Find where the given text appears and provide that cell's center as (x, y) coordinate. 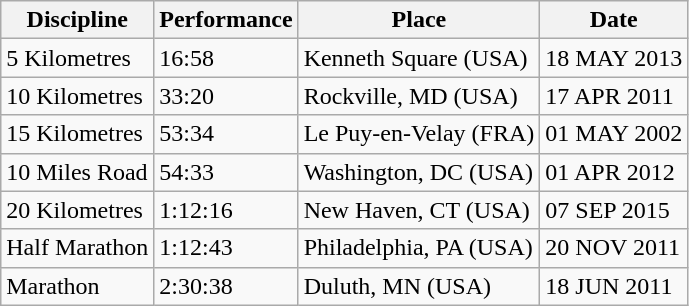
07 SEP 2015 (614, 210)
Marathon (78, 286)
5 Kilometres (78, 58)
2:30:38 (226, 286)
Duluth, MN (USA) (419, 286)
1:12:43 (226, 248)
01 MAY 2002 (614, 134)
1:12:16 (226, 210)
Place (419, 20)
10 Kilometres (78, 96)
33:20 (226, 96)
Washington, DC (USA) (419, 172)
18 JUN 2011 (614, 286)
17 APR 2011 (614, 96)
Performance (226, 20)
20 Kilometres (78, 210)
53:34 (226, 134)
18 MAY 2013 (614, 58)
54:33 (226, 172)
Kenneth Square (USA) (419, 58)
Half Marathon (78, 248)
Le Puy-en-Velay (FRA) (419, 134)
Rockville, MD (USA) (419, 96)
Philadelphia, PA (USA) (419, 248)
16:58 (226, 58)
New Haven, CT (USA) (419, 210)
15 Kilometres (78, 134)
01 APR 2012 (614, 172)
Discipline (78, 20)
Date (614, 20)
20 NOV 2011 (614, 248)
10 Miles Road (78, 172)
